Return the (X, Y) coordinate for the center point of the cell that contains the specified text.  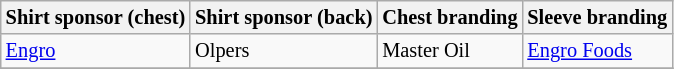
Olpers (284, 51)
Sleeve branding (597, 17)
Shirt sponsor (back) (284, 17)
Chest branding (450, 17)
Shirt sponsor (chest) (96, 17)
Engro Foods (597, 51)
Engro (96, 51)
Master Oil (450, 51)
